Locate the cell with the specified text and output its (x, y) center coordinate. 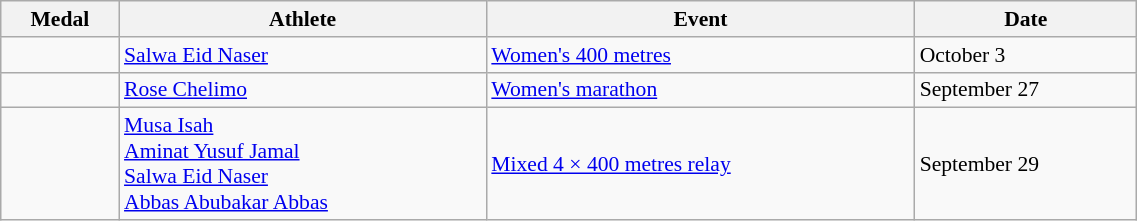
Women's marathon (700, 90)
Musa IsahAminat Yusuf Jamal Salwa Eid Naser Abbas Abubakar Abbas (302, 164)
Rose Chelimo (302, 90)
Event (700, 19)
Date (1026, 19)
Mixed 4 × 400 metres relay (700, 164)
Athlete (302, 19)
Women's 400 metres (700, 55)
Medal (60, 19)
October 3 (1026, 55)
September 29 (1026, 164)
September 27 (1026, 90)
Salwa Eid Naser (302, 55)
